Determine the [X, Y] coordinate at the center of the cell enclosing the given text.  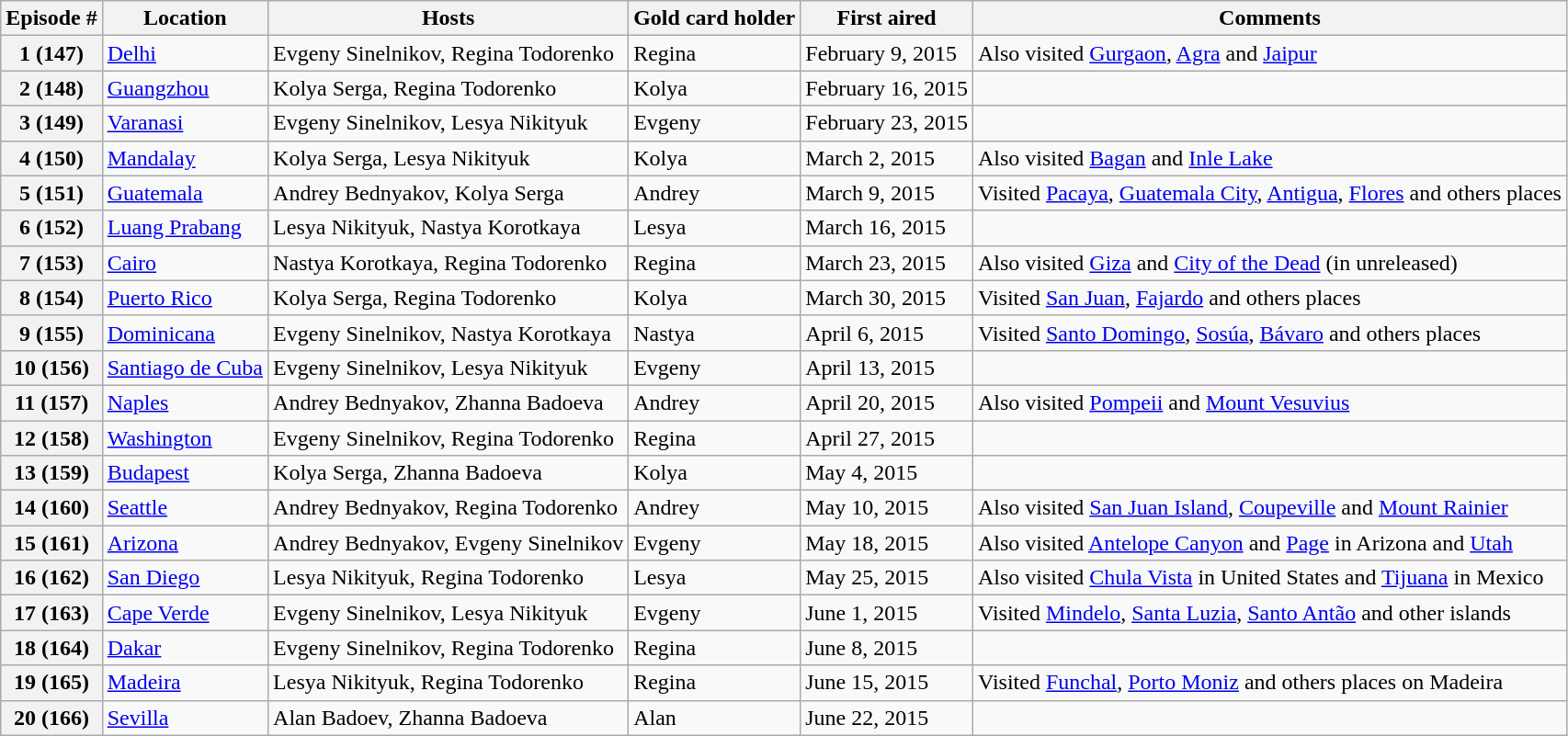
14 (160) [51, 508]
Visited Mindelo, Santa Luzia, Santo Antão and other islands [1269, 613]
Also visited Bagan and Inle Lake [1269, 158]
March 2, 2015 [887, 158]
Sevilla [185, 718]
Nastya Korotkaya, Regina Todorenko [449, 263]
8 (154) [51, 298]
Guangzhou [185, 88]
Comments [1269, 18]
Kolya Serga, Zhanna Badoeva [449, 473]
Nastya [715, 333]
6 (152) [51, 228]
Andrey Bednyakov, Regina Todorenko [449, 508]
Andrey Bednyakov, Kolya Serga [449, 193]
Budapest [185, 473]
April 13, 2015 [887, 368]
20 (166) [51, 718]
Cairo [185, 263]
Location [185, 18]
Madeira [185, 683]
February 16, 2015 [887, 88]
Washington [185, 438]
13 (159) [51, 473]
Andrey Bednyakov, Evgeny Sinelnikov [449, 543]
9 (155) [51, 333]
March 9, 2015 [887, 193]
5 (151) [51, 193]
Mandalay [185, 158]
Andrey Bednyakov, Zhanna Badoeva [449, 402]
Kolya Serga, Lesya Nikityuk [449, 158]
Lesya Nikityuk, Nastya Korotkaya [449, 228]
Also visited Giza and City of the Dead (in unreleased) [1269, 263]
June 22, 2015 [887, 718]
Visited Santo Domingo, Sosúa, Bávaro and others places [1269, 333]
February 23, 2015 [887, 123]
Also visited Antelope Canyon and Page in Arizona and Utah [1269, 543]
Puerto Rico [185, 298]
Dominicana [185, 333]
May 25, 2015 [887, 578]
Also visited Gurgaon, Agra and Jaipur [1269, 53]
Visited San Juan, Fajardo and others places [1269, 298]
April 20, 2015 [887, 402]
16 (162) [51, 578]
Luang Prabang [185, 228]
Dakar [185, 648]
Santiago de Cuba [185, 368]
Arizona [185, 543]
Also visited San Juan Island, Coupeville and Mount Rainier [1269, 508]
18 (164) [51, 648]
Episode # [51, 18]
1 (147) [51, 53]
Gold card holder [715, 18]
12 (158) [51, 438]
May 10, 2015 [887, 508]
San Diego [185, 578]
March 23, 2015 [887, 263]
Also visited Chula Vista in United States and Tijuana in Mexico [1269, 578]
June 8, 2015 [887, 648]
19 (165) [51, 683]
3 (149) [51, 123]
April 27, 2015 [887, 438]
Also visited Pompeii and Mount Vesuvius [1269, 402]
April 6, 2015 [887, 333]
March 16, 2015 [887, 228]
15 (161) [51, 543]
Seattle [185, 508]
4 (150) [51, 158]
17 (163) [51, 613]
Hosts [449, 18]
10 (156) [51, 368]
2 (148) [51, 88]
11 (157) [51, 402]
Guatemala [185, 193]
Cape Verde [185, 613]
Naples [185, 402]
May 18, 2015 [887, 543]
7 (153) [51, 263]
Alan [715, 718]
Visited Funchal, Porto Moniz and others places on Madeira [1269, 683]
June 15, 2015 [887, 683]
Alan Badoev, Zhanna Badoeva [449, 718]
Visited Pacaya, Guatemala City, Antigua, Flores and others places [1269, 193]
June 1, 2015 [887, 613]
Delhi [185, 53]
First aired [887, 18]
May 4, 2015 [887, 473]
Varanasi [185, 123]
Evgeny Sinelnikov, Nastya Korotkaya [449, 333]
February 9, 2015 [887, 53]
March 30, 2015 [887, 298]
